Extract the (x, y) coordinate from the center of the cell holding the provided text.  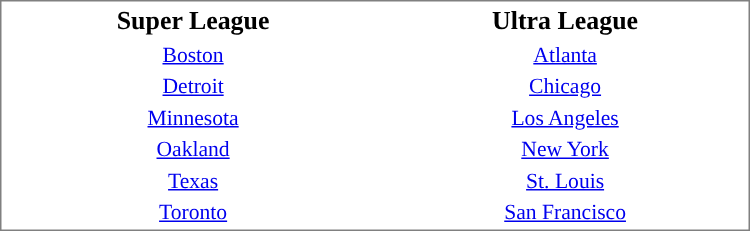
Super League (192, 20)
San Francisco (566, 212)
St. Louis (566, 180)
Los Angeles (566, 118)
Oakland (192, 149)
Minnesota (192, 118)
Boston (192, 54)
Chicago (566, 86)
Ultra League (566, 20)
Atlanta (566, 54)
Toronto (192, 212)
New York (566, 149)
Detroit (192, 86)
Texas (192, 180)
